Search for the cell housing the specified text and yield its (X, Y) center coordinate. 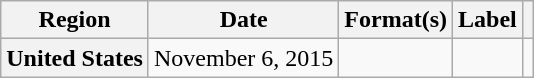
November 6, 2015 (243, 58)
Format(s) (396, 20)
United States (75, 58)
Date (243, 20)
Region (75, 20)
Label (488, 20)
